Determine the (x, y) coordinate at the center of the cell enclosing the given text.  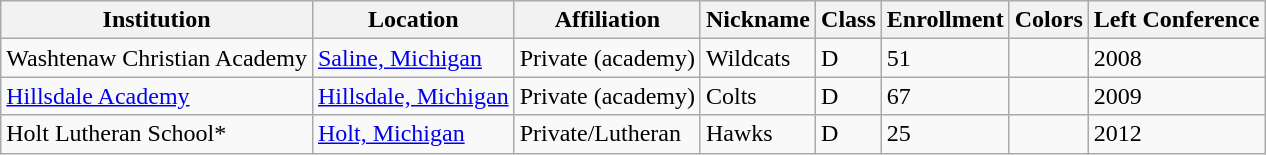
2009 (1176, 96)
51 (945, 58)
Location (413, 20)
Colors (1048, 20)
67 (945, 96)
Nickname (758, 20)
Holt, Michigan (413, 134)
Hillsdale, Michigan (413, 96)
Wildcats (758, 58)
Affiliation (607, 20)
Class (849, 20)
25 (945, 134)
Hawks (758, 134)
Enrollment (945, 20)
Colts (758, 96)
Private/Lutheran (607, 134)
Holt Lutheran School* (157, 134)
Left Conference (1176, 20)
Institution (157, 20)
Hillsdale Academy (157, 96)
Washtenaw Christian Academy (157, 58)
Saline, Michigan (413, 58)
2008 (1176, 58)
2012 (1176, 134)
